Extract the (X, Y) coordinate from the center of the cell holding the provided text.  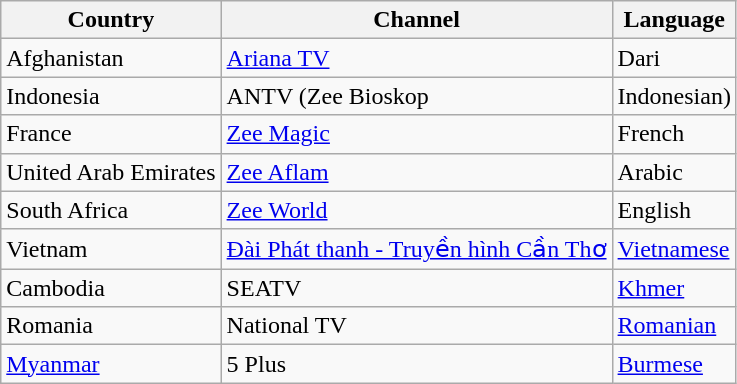
Vietnam (111, 249)
Romanian (674, 326)
Khmer (674, 288)
English (674, 210)
Arabic (674, 172)
Đài Phát thanh - Truyền hình Cần Thơ (416, 249)
SEATV (416, 288)
France (111, 134)
Channel (416, 20)
Zee Magic (416, 134)
Indonesian) (674, 96)
Zee Aflam (416, 172)
Country (111, 20)
Language (674, 20)
South Africa (111, 210)
ANTV (Zee Bioskop (416, 96)
United Arab Emirates (111, 172)
Romania (111, 326)
Dari (674, 58)
Zee World (416, 210)
French (674, 134)
Afghanistan (111, 58)
Myanmar (111, 364)
5 Plus (416, 364)
Indonesia (111, 96)
National TV (416, 326)
Vietnamese (674, 249)
Burmese (674, 364)
Ariana TV (416, 58)
Cambodia (111, 288)
